Identify which cell holds the provided text, then report its [x, y] central coordinate. 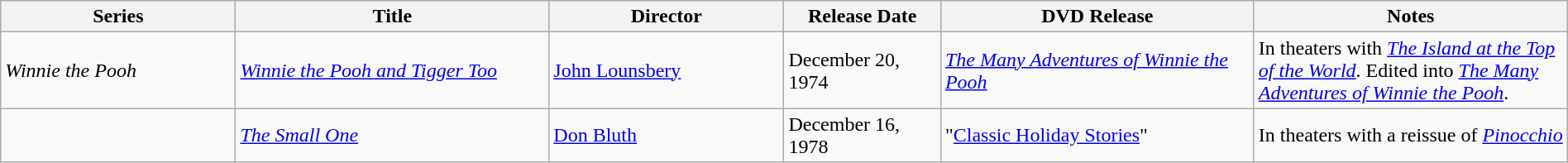
Notes [1411, 17]
December 20, 1974 [862, 70]
Director [667, 17]
In theaters with The Island at the Top of the World. Edited into The Many Adventures of Winnie the Pooh. [1411, 70]
Don Bluth [667, 136]
Winnie the Pooh [118, 70]
Series [118, 17]
DVD Release [1097, 17]
"Classic Holiday Stories" [1097, 136]
John Lounsbery [667, 70]
The Small One [392, 136]
Release Date [862, 17]
In theaters with a reissue of Pinocchio [1411, 136]
December 16, 1978 [862, 136]
Winnie the Pooh and Tigger Too [392, 70]
Title [392, 17]
The Many Adventures of Winnie the Pooh [1097, 70]
